Output the [X, Y] coordinate of the center of the cell containing the given text.  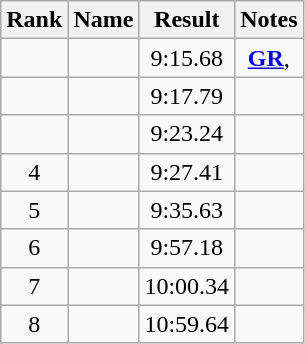
Result [187, 20]
10:59.64 [187, 324]
9:35.63 [187, 210]
4 [34, 172]
10:00.34 [187, 286]
9:23.24 [187, 134]
9:57.18 [187, 248]
9:15.68 [187, 58]
8 [34, 324]
GR, [269, 58]
6 [34, 248]
7 [34, 286]
Name [104, 20]
9:17.79 [187, 96]
Notes [269, 20]
Rank [34, 20]
5 [34, 210]
9:27.41 [187, 172]
